Provide the [x, y] coordinate of the cell's center where the given text is located.  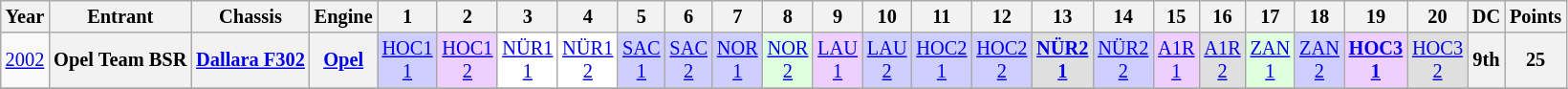
A1R1 [1176, 60]
3 [528, 16]
Points [1535, 16]
NÜR22 [1122, 60]
15 [1176, 16]
A1R2 [1222, 60]
LAU2 [887, 60]
Entrant [120, 16]
HOC11 [407, 60]
17 [1271, 16]
SAC1 [641, 60]
Chassis [250, 16]
NÜR11 [528, 60]
2002 [25, 60]
6 [688, 16]
HOC31 [1376, 60]
NÜR21 [1062, 60]
2 [467, 16]
ZAN1 [1271, 60]
SAC2 [688, 60]
NOR1 [738, 60]
25 [1535, 60]
NÜR12 [587, 60]
1 [407, 16]
HOC32 [1438, 60]
19 [1376, 16]
16 [1222, 16]
5 [641, 16]
10 [887, 16]
Opel [344, 60]
8 [788, 16]
HOC12 [467, 60]
DC [1486, 16]
14 [1122, 16]
HOC22 [1002, 60]
LAU1 [838, 60]
9 [838, 16]
9th [1486, 60]
13 [1062, 16]
Opel Team BSR [120, 60]
20 [1438, 16]
Dallara F302 [250, 60]
Year [25, 16]
NOR2 [788, 60]
ZAN2 [1319, 60]
Engine [344, 16]
12 [1002, 16]
HOC21 [941, 60]
7 [738, 16]
18 [1319, 16]
4 [587, 16]
11 [941, 16]
